Find where the given text appears and provide that cell's center as (X, Y) coordinate. 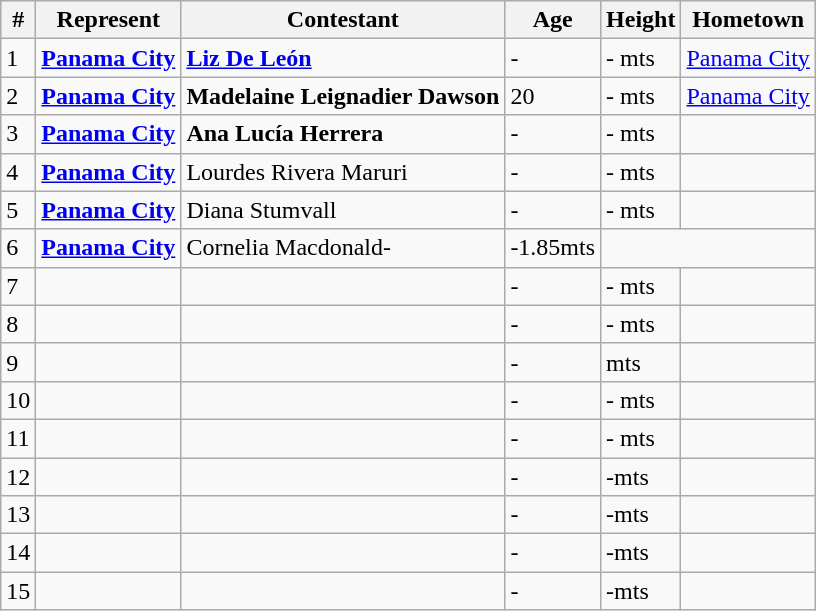
7 (18, 286)
Hometown (748, 20)
Contestant (343, 20)
-1.85mts (553, 248)
Height (641, 20)
9 (18, 362)
Ana Lucía Herrera (343, 134)
Liz De León (343, 58)
4 (18, 172)
Diana Stumvall (343, 210)
8 (18, 324)
14 (18, 553)
11 (18, 438)
mts (641, 362)
20 (553, 96)
10 (18, 400)
15 (18, 591)
6 (18, 248)
3 (18, 134)
Represent (108, 20)
Age (553, 20)
Lourdes Rivera Maruri (343, 172)
2 (18, 96)
1 (18, 58)
Cornelia Macdonald- (343, 248)
12 (18, 477)
13 (18, 515)
# (18, 20)
Madelaine Leignadier Dawson (343, 96)
5 (18, 210)
